Detect which cell encompasses the target text, then output its [x, y] center coordinate. 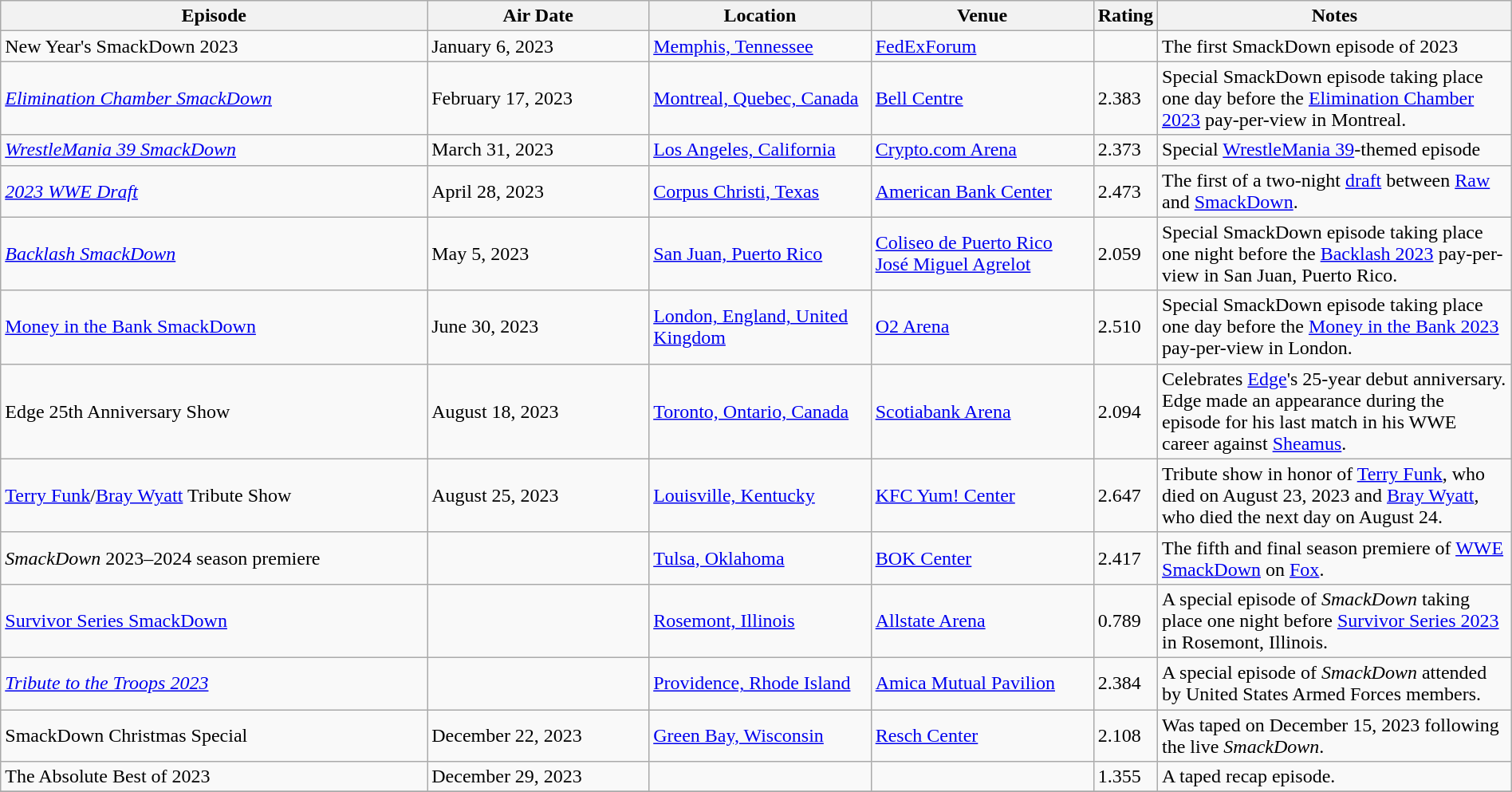
Toronto, Ontario, Canada [760, 412]
A special episode of SmackDown taking place one night before Survivor Series 2023 in Rosemont, Illinois. [1335, 621]
A taped recap episode. [1335, 777]
Survivor Series SmackDown [214, 621]
2.383 [1125, 98]
WrestleMania 39 SmackDown [214, 150]
Money in the Bank SmackDown [214, 327]
February 17, 2023 [538, 98]
2.094 [1125, 412]
January 6, 2023 [538, 46]
Air Date [538, 16]
A special episode of SmackDown attended by United States Armed Forces members. [1335, 683]
Edge 25th Anniversary Show [214, 412]
Episode [214, 16]
KFC Yum! Center [982, 495]
Terry Funk/Bray Wyatt Tribute Show [214, 495]
2.373 [1125, 150]
Tribute to the Troops 2023 [214, 683]
Louisville, Kentucky [760, 495]
Tribute show in honor of Terry Funk, who died on August 23, 2023 and Bray Wyatt, who died the next day on August 24. [1335, 495]
2.108 [1125, 735]
June 30, 2023 [538, 327]
The first SmackDown episode of 2023 [1335, 46]
Allstate Arena [982, 621]
Corpus Christi, Texas [760, 191]
2.417 [1125, 558]
Celebrates Edge's 25-year debut anniversary. Edge made an appearance during the episode for his last match in his WWE career against Sheamus. [1335, 412]
Montreal, Quebec, Canada [760, 98]
Crypto.com Arena [982, 150]
Special WrestleMania 39-themed episode [1335, 150]
SmackDown 2023–2024 season premiere [214, 558]
Green Bay, Wisconsin [760, 735]
Resch Center [982, 735]
Special SmackDown episode taking place one night before the Backlash 2023 pay-per-view in San Juan, Puerto Rico. [1335, 254]
Special SmackDown episode taking place one day before the Elimination Chamber 2023 pay-per-view in Montreal. [1335, 98]
December 29, 2023 [538, 777]
Rosemont, Illinois [760, 621]
Amica Mutual Pavilion [982, 683]
Special SmackDown episode taking place one day before the Money in the Bank 2023 pay-per-view in London. [1335, 327]
O2 Arena [982, 327]
0.789 [1125, 621]
April 28, 2023 [538, 191]
London, England, United Kingdom [760, 327]
FedExForum [982, 46]
Scotiabank Arena [982, 412]
Location [760, 16]
Rating [1125, 16]
The first of a two-night draft between Raw and SmackDown. [1335, 191]
Coliseo de Puerto Rico José Miguel Agrelot [982, 254]
May 5, 2023 [538, 254]
March 31, 2023 [538, 150]
Tulsa, Oklahoma [760, 558]
San Juan, Puerto Rico [760, 254]
Backlash SmackDown [214, 254]
2.647 [1125, 495]
August 25, 2023 [538, 495]
Los Angeles, California [760, 150]
BOK Center [982, 558]
Providence, Rhode Island [760, 683]
The fifth and final season premiere of WWE SmackDown on Fox. [1335, 558]
August 18, 2023 [538, 412]
Elimination Chamber SmackDown [214, 98]
1.355 [1125, 777]
New Year's SmackDown 2023 [214, 46]
Was taped on December 15, 2023 following the live SmackDown. [1335, 735]
SmackDown Christmas Special [214, 735]
2.473 [1125, 191]
Notes [1335, 16]
American Bank Center [982, 191]
2.510 [1125, 327]
Memphis, Tennessee [760, 46]
Venue [982, 16]
2.384 [1125, 683]
2023 WWE Draft [214, 191]
2.059 [1125, 254]
The Absolute Best of 2023 [214, 777]
Bell Centre [982, 98]
December 22, 2023 [538, 735]
